Detect which cell encompasses the target text, then output its (X, Y) center coordinate. 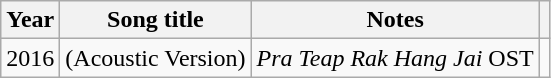
Year (30, 20)
Song title (156, 20)
Pra Teap Rak Hang Jai OST (395, 58)
Notes (395, 20)
2016 (30, 58)
(Acoustic Version) (156, 58)
